Capture the cell that displays the provided text and extract its (X, Y) central coordinate. 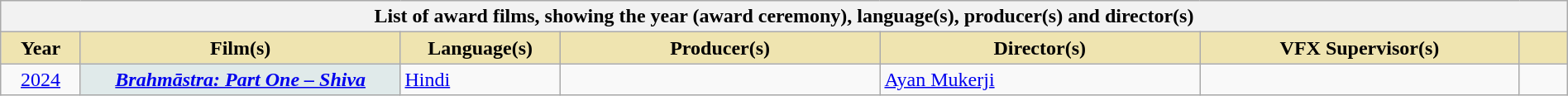
2024 (41, 79)
Film(s) (240, 48)
Brahmāstra: Part One – Shiva (240, 79)
Ayan Mukerji (1040, 79)
Director(s) (1040, 48)
Hindi (480, 79)
Year (41, 48)
List of award films, showing the year (award ceremony), language(s), producer(s) and director(s) (784, 17)
VFX Supervisor(s) (1360, 48)
Producer(s) (719, 48)
Language(s) (480, 48)
